Pinpoint the cell where the given text exists, returning its [X, Y] midpoint coordinate. 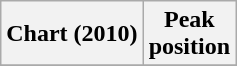
Chart (2010) [72, 34]
Peakposition [189, 34]
